Return (X, Y) of the center of cell containing provided text 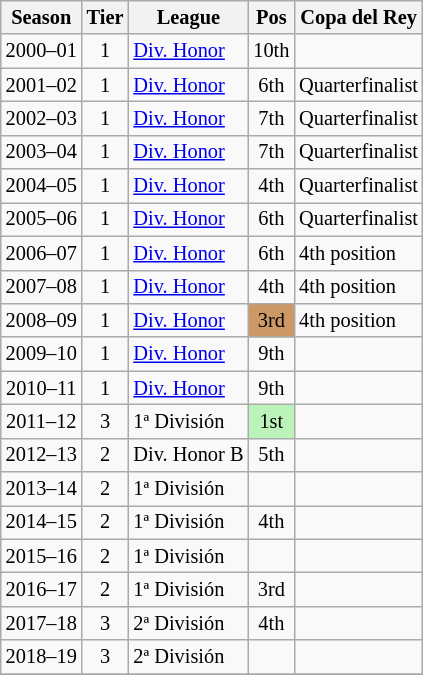
2004–05 (42, 186)
League (188, 17)
2001–02 (42, 85)
10th (271, 51)
2000–01 (42, 51)
2013–14 (42, 489)
5th (271, 455)
2005–06 (42, 219)
2012–13 (42, 455)
2007–08 (42, 287)
Season (42, 17)
Div. Honor B (188, 455)
Pos (271, 17)
2010–11 (42, 388)
2014–15 (42, 522)
2006–07 (42, 253)
2008–09 (42, 320)
2015–16 (42, 556)
2016–17 (42, 589)
2017–18 (42, 623)
2003–04 (42, 152)
2002–03 (42, 118)
1st (271, 421)
2018–19 (42, 657)
2011–12 (42, 421)
2009–10 (42, 354)
Tier (106, 17)
Copa del Rey (358, 17)
